Pinpoint the cell where the given text exists, returning its [x, y] midpoint coordinate. 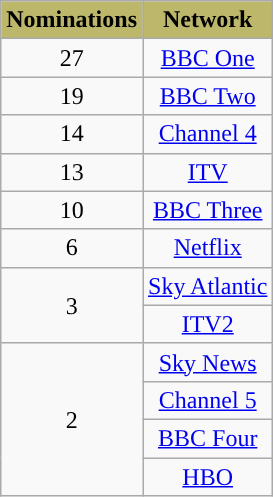
14 [72, 134]
3 [72, 305]
13 [72, 172]
Network [207, 20]
Nominations [72, 20]
Netflix [207, 248]
ITV2 [207, 324]
Channel 4 [207, 134]
BBC Two [207, 96]
BBC Four [207, 438]
19 [72, 96]
Channel 5 [207, 400]
6 [72, 248]
10 [72, 210]
HBO [207, 477]
ITV [207, 172]
BBC One [207, 58]
BBC Three [207, 210]
27 [72, 58]
2 [72, 419]
Sky News [207, 362]
Sky Atlantic [207, 286]
